Capture the cell that displays the provided text and extract its [X, Y] central coordinate. 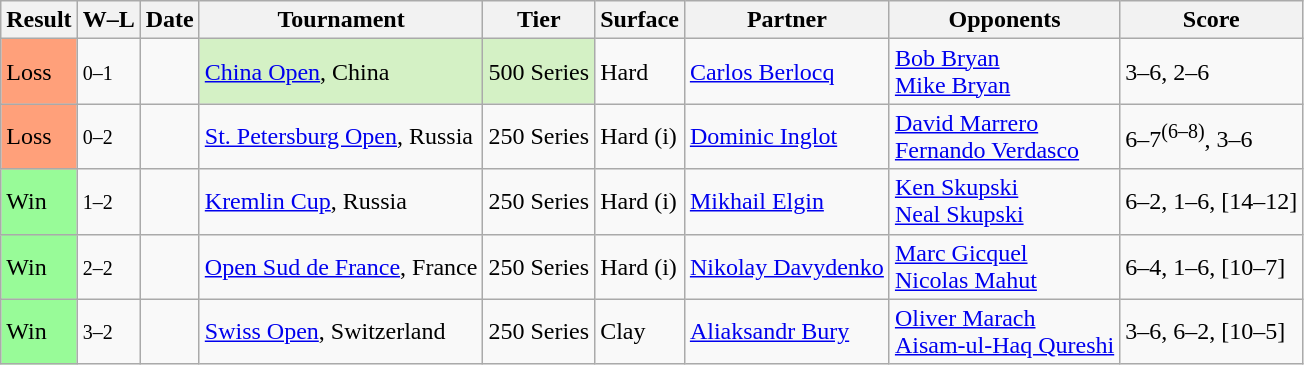
0–2 [108, 136]
Partner [786, 20]
6–4, 1–6, [10–7] [1212, 266]
Opponents [1004, 20]
David Marrero Fernando Verdasco [1004, 136]
Hard [640, 72]
500 Series [539, 72]
W–L [108, 20]
St. Petersburg Open, Russia [341, 136]
Carlos Berlocq [786, 72]
Oliver Marach Aisam-ul-Haq Qureshi [1004, 332]
Nikolay Davydenko [786, 266]
Aliaksandr Bury [786, 332]
6–7(6–8), 3–6 [1212, 136]
3–2 [108, 332]
Ken Skupski Neal Skupski [1004, 202]
Surface [640, 20]
Open Sud de France, France [341, 266]
Score [1212, 20]
Result [39, 20]
Clay [640, 332]
1–2 [108, 202]
Dominic Inglot [786, 136]
Tournament [341, 20]
Kremlin Cup, Russia [341, 202]
Tier [539, 20]
Bob Bryan Mike Bryan [1004, 72]
3–6, 2–6 [1212, 72]
Date [170, 20]
Marc Gicquel Nicolas Mahut [1004, 266]
3–6, 6–2, [10–5] [1212, 332]
2–2 [108, 266]
Mikhail Elgin [786, 202]
Swiss Open, Switzerland [341, 332]
0–1 [108, 72]
China Open, China [341, 72]
6–2, 1–6, [14–12] [1212, 202]
